Pinpoint the cell where the given text exists, returning its (X, Y) midpoint coordinate. 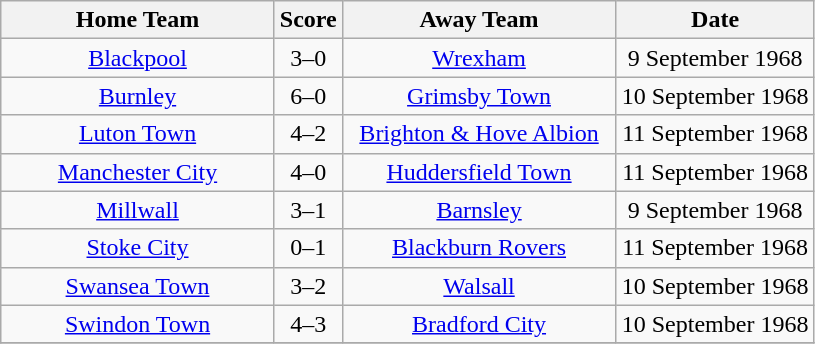
Grimsby Town (479, 96)
Burnley (138, 96)
Barnsley (479, 210)
Millwall (138, 210)
0–1 (308, 248)
Luton Town (138, 134)
Wrexham (479, 58)
3–1 (308, 210)
3–2 (308, 286)
Score (308, 20)
Home Team (138, 20)
4–2 (308, 134)
Walsall (479, 286)
Blackburn Rovers (479, 248)
Swindon Town (138, 324)
Blackpool (138, 58)
Huddersfield Town (479, 172)
Stoke City (138, 248)
Swansea Town (138, 286)
Away Team (479, 20)
Manchester City (138, 172)
4–3 (308, 324)
Brighton & Hove Albion (479, 134)
4–0 (308, 172)
Date (716, 20)
6–0 (308, 96)
3–0 (308, 58)
Bradford City (479, 324)
